Scan for the cell matching the given text and deliver its (X, Y) coordinate at center. 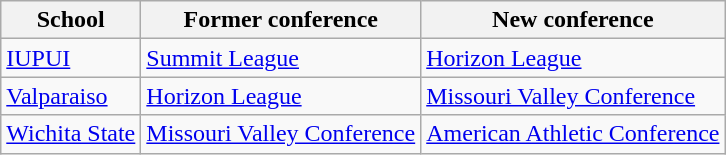
Wichita State (71, 134)
Valparaiso (71, 96)
IUPUI (71, 58)
Summit League (281, 58)
American Athletic Conference (573, 134)
New conference (573, 20)
Former conference (281, 20)
School (71, 20)
